Capture the cell that displays the provided text and extract its [X, Y] central coordinate. 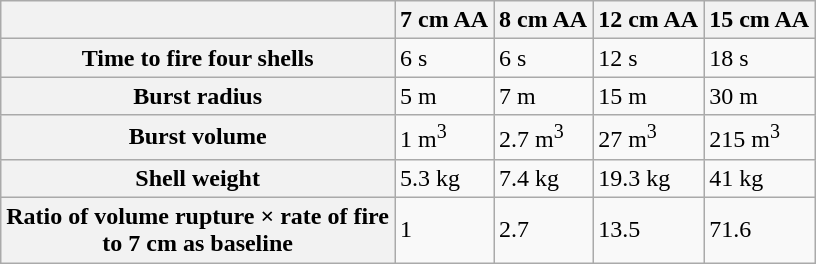
Ratio of volume rupture × rate of fire to 7 cm as baseline [198, 230]
2.7 m3 [544, 138]
19.3 kg [648, 178]
13.5 [648, 230]
27 m3 [648, 138]
30 m [760, 96]
1 m3 [444, 138]
12 cm AA [648, 20]
41 kg [760, 178]
Burst radius [198, 96]
12 s [648, 58]
Shell weight [198, 178]
15 m [648, 96]
15 cm AA [760, 20]
2.7 [544, 230]
7 cm AA [444, 20]
7 m [544, 96]
8 cm AA [544, 20]
5.3 kg [444, 178]
18 s [760, 58]
5 m [444, 96]
71.6 [760, 230]
1 [444, 230]
Time to fire four shells [198, 58]
Burst volume [198, 138]
215 m3 [760, 138]
7.4 kg [544, 178]
